Search for the cell housing the specified text and yield its [X, Y] center coordinate. 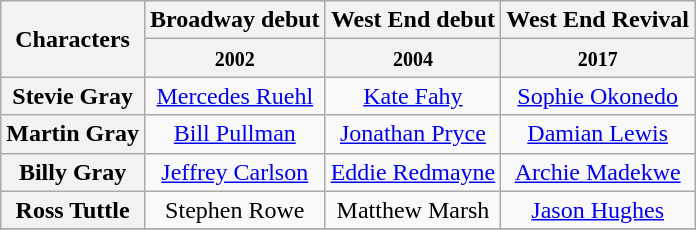
Billy Gray [73, 172]
Matthew Marsh [413, 210]
Jonathan Pryce [413, 134]
Jeffrey Carlson [234, 172]
Kate Fahy [413, 96]
Characters [73, 39]
Damian Lewis [598, 134]
2002 [234, 58]
Archie Madekwe [598, 172]
Martin Gray [73, 134]
Broadway debut [234, 20]
Ross Tuttle [73, 210]
Bill Pullman [234, 134]
Jason Hughes [598, 210]
Eddie Redmayne [413, 172]
West End Revival [598, 20]
2004 [413, 58]
Stephen Rowe [234, 210]
Mercedes Ruehl [234, 96]
Sophie Okonedo [598, 96]
2017 [598, 58]
West End debut [413, 20]
Stevie Gray [73, 96]
